Determine the [X, Y] coordinate at the center of the cell enclosing the given text.  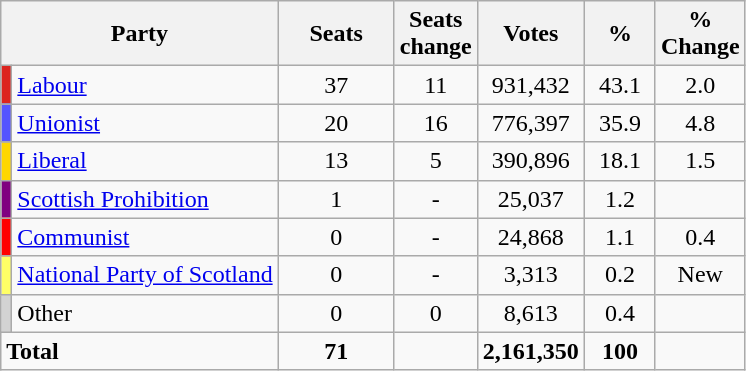
Other [145, 313]
3,313 [530, 275]
2,161,350 [530, 351]
13 [336, 161]
43.1 [620, 85]
% [620, 34]
71 [336, 351]
100 [620, 351]
Communist [145, 237]
2.0 [700, 85]
776,397 [530, 123]
Scottish Prohibition [145, 199]
1.1 [620, 237]
20 [336, 123]
Total [140, 351]
Party [140, 34]
National Party of Scotland [145, 275]
18.1 [620, 161]
37 [336, 85]
390,896 [530, 161]
11 [436, 85]
New [700, 275]
Liberal [145, 161]
Unionist [145, 123]
Seats change [436, 34]
24,868 [530, 237]
Votes [530, 34]
4.8 [700, 123]
25,037 [530, 199]
1 [336, 199]
1.2 [620, 199]
Seats [336, 34]
16 [436, 123]
0.2 [620, 275]
1.5 [700, 161]
8,613 [530, 313]
35.9 [620, 123]
931,432 [530, 85]
Labour [145, 85]
% Change [700, 34]
5 [436, 161]
